Provide the (x, y) coordinate of the cell's center where the given text is located.  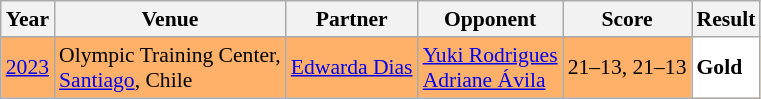
Gold (726, 68)
Yuki Rodrigues Adriane Ávila (490, 68)
21–13, 21–13 (628, 68)
Olympic Training Center,Santiago, Chile (170, 68)
Result (726, 19)
2023 (28, 68)
Score (628, 19)
Year (28, 19)
Partner (352, 19)
Opponent (490, 19)
Venue (170, 19)
Edwarda Dias (352, 68)
